Output the (X, Y) coordinate of the center of the cell containing the given text.  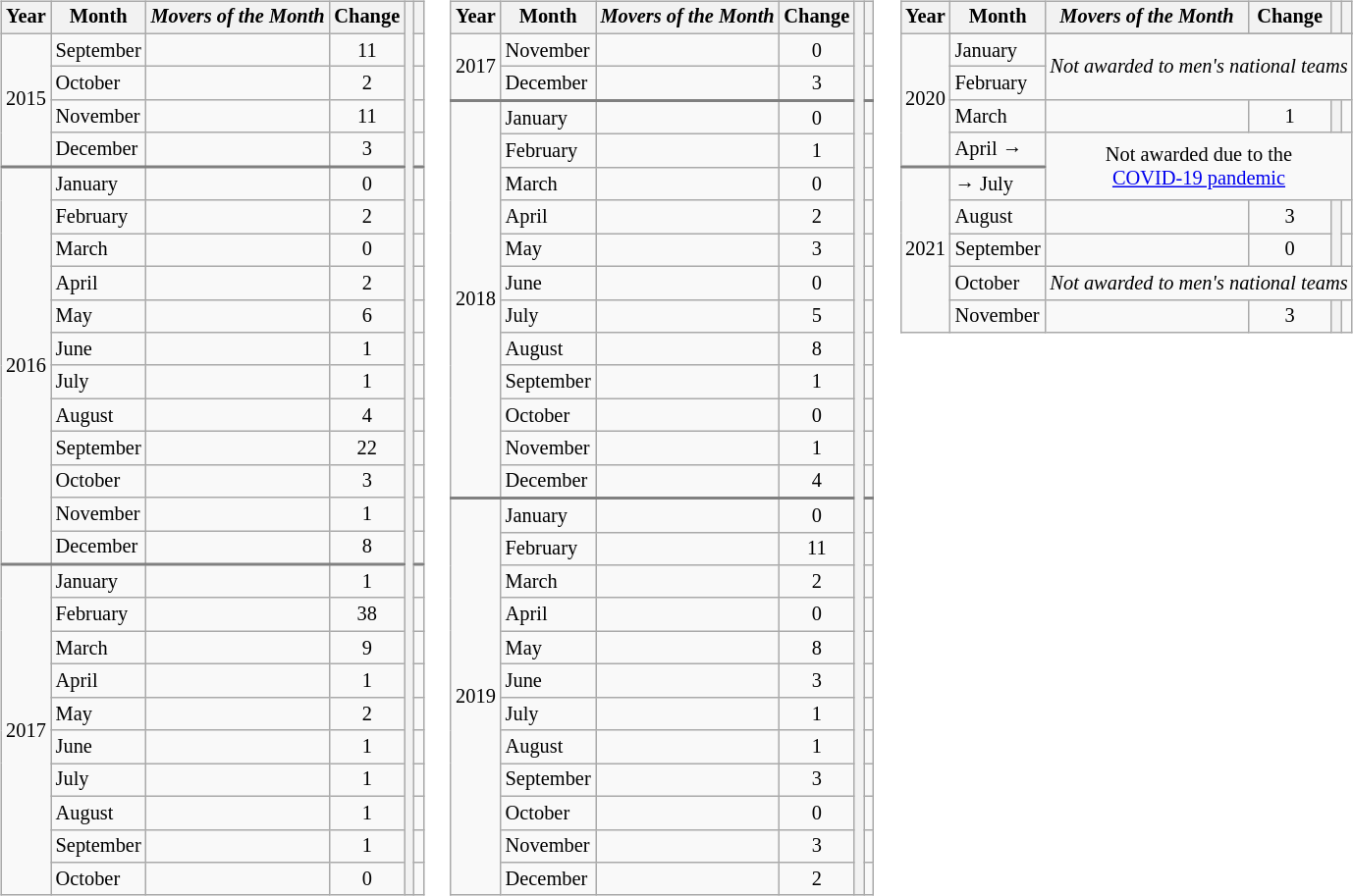
2020 (925, 100)
5 (817, 316)
38 (367, 614)
2018 (475, 298)
Not awarded due to theCOVID-19 pandemic (1200, 167)
2019 (475, 697)
22 (367, 448)
2021 (925, 249)
April → (998, 149)
9 (367, 648)
→ July (998, 184)
2015 (26, 100)
6 (367, 316)
2016 (26, 365)
